Return [X, Y] of the center of cell containing provided text 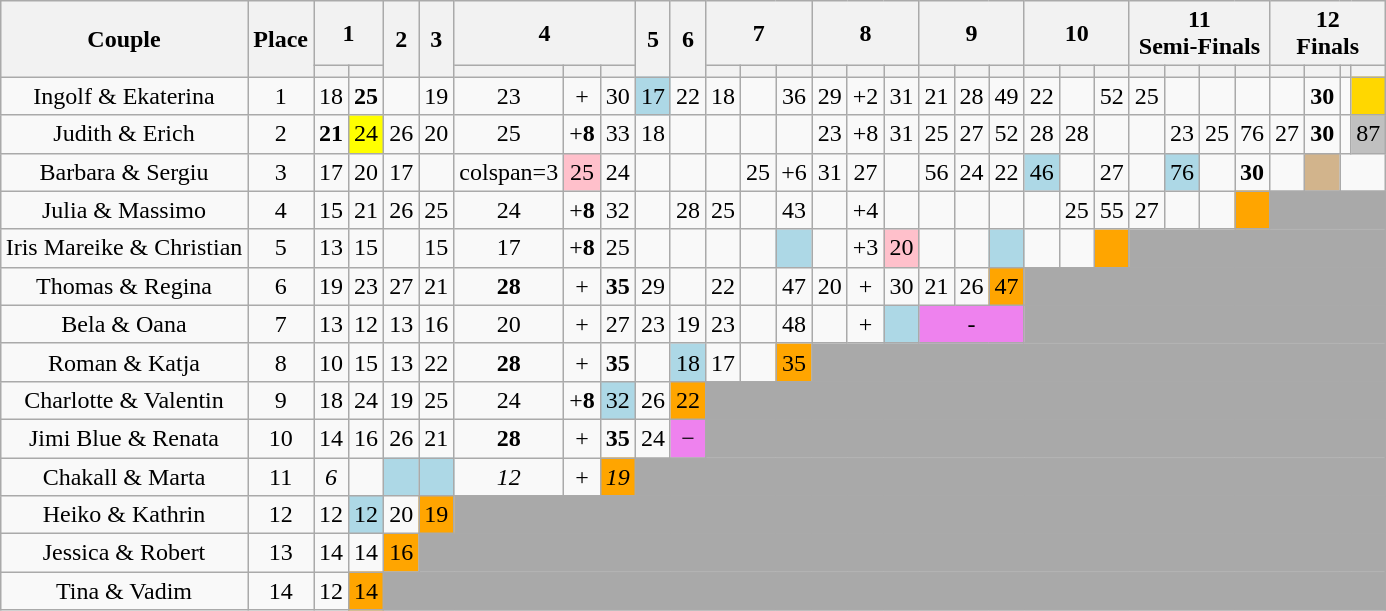
Julia & Massimo [124, 210]
+4 [866, 210]
11 [281, 477]
56 [936, 172]
12Finals [1328, 34]
43 [794, 210]
colspan=3 [509, 172]
Jessica & Robert [124, 553]
36 [794, 96]
46 [1042, 172]
Roman & Katja [124, 362]
Judith & Erich [124, 134]
− [688, 438]
Heiko & Kathrin [124, 515]
Chakall & Marta [124, 477]
55 [1112, 210]
+3 [866, 248]
+2 [866, 96]
Bela & Oana [124, 324]
Thomas & Regina [124, 286]
Ingolf & Ekaterina [124, 96]
Iris Mareike & Christian [124, 248]
+6 [794, 172]
- [972, 324]
48 [794, 324]
Tina & Vadim [124, 591]
Charlotte & Valentin [124, 400]
33 [618, 134]
Barbara & Sergiu [124, 172]
87 [1368, 134]
49 [1006, 96]
Place [281, 39]
11Semi-Finals [1199, 34]
Jimi Blue & Renata [124, 438]
Couple [124, 39]
